Return the (X, Y) coordinate for the center point of the cell that contains the specified text.  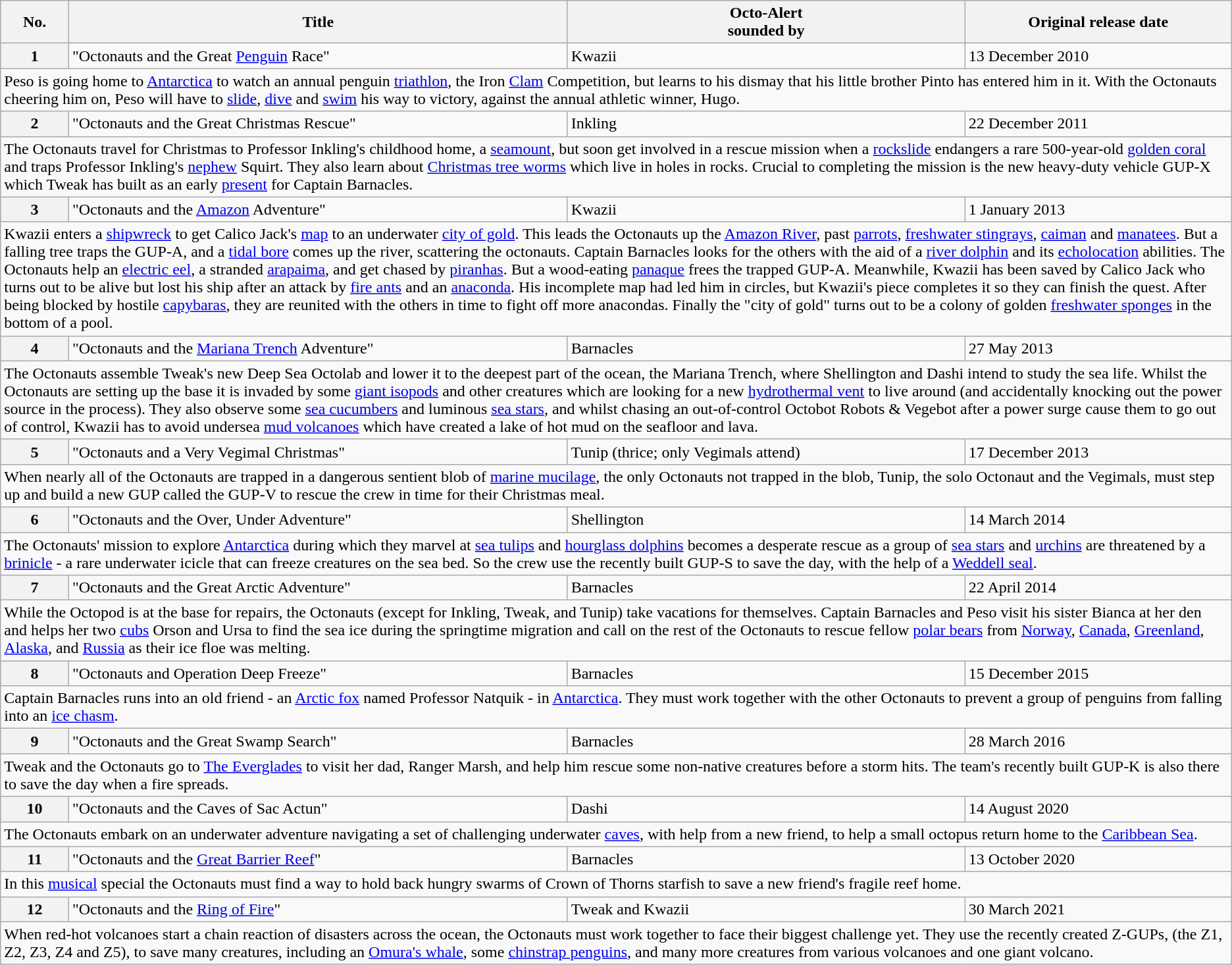
"Octonauts and a Very Vegimal Christmas" (318, 452)
22 April 2014 (1098, 588)
"Octonauts and Operation Deep Freeze" (318, 673)
3 (35, 209)
14 August 2020 (1098, 809)
"Octonauts and the Great Arctic Adventure" (318, 588)
Title (318, 22)
6 (35, 519)
1 (35, 56)
Dashi (766, 809)
7 (35, 588)
Original release date (1098, 22)
12 (35, 909)
"Octonauts and the Mariana Trench Adventure" (318, 348)
10 (35, 809)
27 May 2013 (1098, 348)
"Octonauts and the Great Penguin Race" (318, 56)
28 March 2016 (1098, 741)
13 October 2020 (1098, 859)
No. (35, 22)
4 (35, 348)
15 December 2015 (1098, 673)
Inkling (766, 124)
"Octonauts and the Great Christmas Rescue" (318, 124)
"Octonauts and the Great Barrier Reef" (318, 859)
Octo-Alertsounded by (766, 22)
14 March 2014 (1098, 519)
Tweak and Kwazii (766, 909)
11 (35, 859)
"Octonauts and the Caves of Sac Actun" (318, 809)
5 (35, 452)
13 December 2010 (1098, 56)
8 (35, 673)
"Octonauts and the Over, Under Adventure" (318, 519)
2 (35, 124)
Tunip (thrice; only Vegimals attend) (766, 452)
"Octonauts and the Amazon Adventure" (318, 209)
17 December 2013 (1098, 452)
9 (35, 741)
"Octonauts and the Ring of Fire" (318, 909)
1 January 2013 (1098, 209)
30 March 2021 (1098, 909)
22 December 2011 (1098, 124)
Shellington (766, 519)
"Octonauts and the Great Swamp Search" (318, 741)
